Determine the (X, Y) coordinate at the center of the cell enclosing the given text.  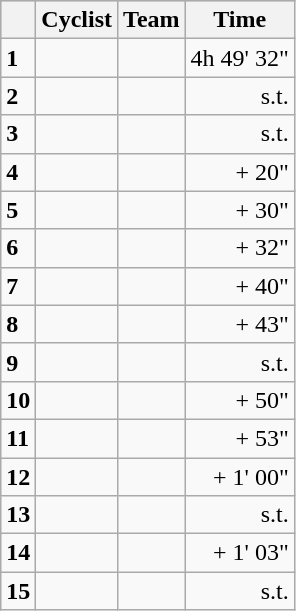
+ 43" (240, 324)
Cyclist (77, 20)
3 (18, 134)
8 (18, 324)
5 (18, 210)
+ 32" (240, 248)
14 (18, 553)
12 (18, 477)
9 (18, 362)
7 (18, 286)
15 (18, 591)
1 (18, 58)
+ 40" (240, 286)
+ 53" (240, 438)
11 (18, 438)
10 (18, 400)
4 (18, 172)
6 (18, 248)
+ 20" (240, 172)
13 (18, 515)
Team (152, 20)
Time (240, 20)
+ 30" (240, 210)
+ 1' 03" (240, 553)
+ 1' 00" (240, 477)
4h 49' 32" (240, 58)
+ 50" (240, 400)
2 (18, 96)
